For the text-containing cell, return its midpoint in (X, Y) coordinate format. 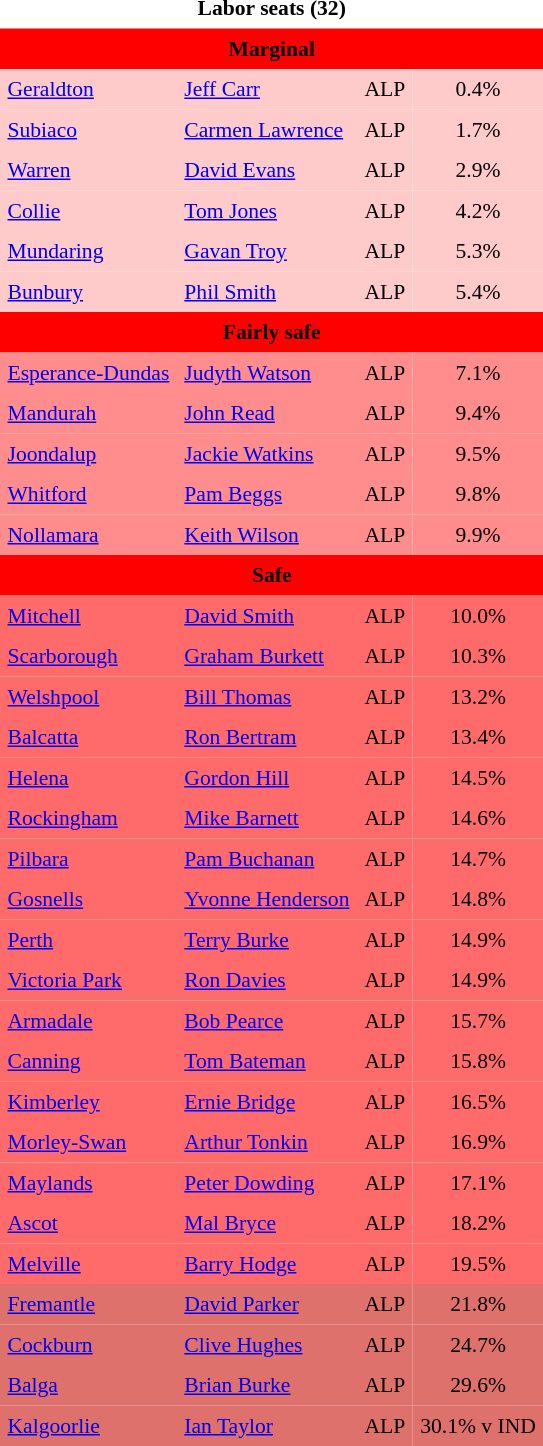
Subiaco (88, 129)
Pam Buchanan (267, 858)
Brian Burke (267, 1385)
Canning (88, 1061)
Barry Hodge (267, 1263)
Pilbara (88, 858)
Morley-Swan (88, 1142)
Peter Dowding (267, 1182)
Mandurah (88, 413)
Graham Burkett (267, 656)
Clive Hughes (267, 1344)
Bob Pearce (267, 1020)
Gavan Troy (267, 251)
Carmen Lawrence (267, 129)
Perth (88, 939)
Welshpool (88, 696)
Balga (88, 1385)
Tom Jones (267, 210)
Melville (88, 1263)
Tom Bateman (267, 1061)
David Parker (267, 1304)
Mike Barnett (267, 818)
Yvonne Henderson (267, 899)
Joondalup (88, 453)
Ron Bertram (267, 737)
Collie (88, 210)
John Read (267, 413)
David Smith (267, 615)
Fremantle (88, 1304)
Ascot (88, 1223)
David Evans (267, 170)
Bunbury (88, 291)
Cockburn (88, 1344)
Bill Thomas (267, 696)
Armadale (88, 1020)
Nollamara (88, 534)
Jeff Carr (267, 89)
Judyth Watson (267, 372)
Gosnells (88, 899)
Fairly safe (272, 332)
Pam Beggs (267, 494)
Geraldton (88, 89)
Ian Taylor (267, 1425)
Gordon Hill (267, 777)
Rockingham (88, 818)
Arthur Tonkin (267, 1142)
Warren (88, 170)
Safe (272, 575)
Scarborough (88, 656)
Maylands (88, 1182)
Keith Wilson (267, 534)
Jackie Watkins (267, 453)
Phil Smith (267, 291)
Kalgoorlie (88, 1425)
Ernie Bridge (267, 1101)
Mitchell (88, 615)
Mundaring (88, 251)
Balcatta (88, 737)
Whitford (88, 494)
Terry Burke (267, 939)
Esperance-Dundas (88, 372)
Marginal (272, 48)
Kimberley (88, 1101)
Ron Davies (267, 980)
Mal Bryce (267, 1223)
Helena (88, 777)
Victoria Park (88, 980)
